For the text-containing cell, return its midpoint in (X, Y) coordinate format. 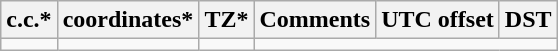
UTC offset (438, 20)
coordinates* (128, 20)
Comments (315, 20)
DST (528, 20)
TZ* (226, 20)
c.c.* (29, 20)
